Determine the [x, y] coordinate at the center of the cell enclosing the given text.  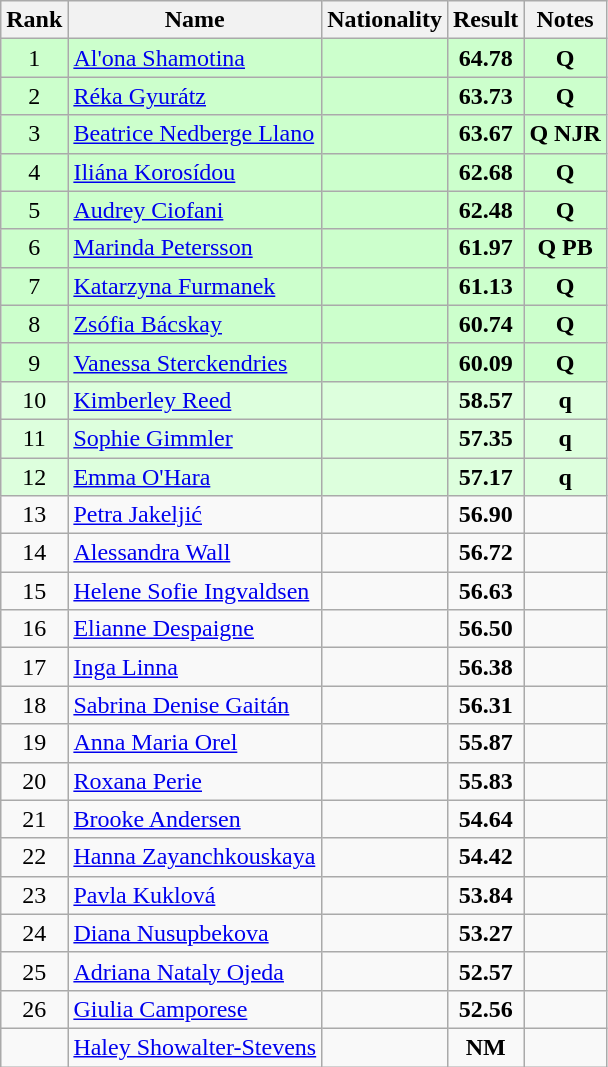
61.13 [485, 286]
62.68 [485, 172]
57.35 [485, 438]
18 [34, 705]
Katarzyna Furmanek [195, 286]
Nationality [385, 20]
21 [34, 819]
61.97 [485, 248]
Sabrina Denise Gaitán [195, 705]
Q PB [565, 248]
4 [34, 172]
Inga Linna [195, 667]
54.42 [485, 857]
Zsófia Bácskay [195, 324]
5 [34, 210]
Result [485, 20]
60.09 [485, 362]
56.90 [485, 515]
7 [34, 286]
17 [34, 667]
56.31 [485, 705]
NM [485, 1047]
Notes [565, 20]
Q NJR [565, 134]
6 [34, 248]
58.57 [485, 400]
Giulia Camporese [195, 1009]
56.50 [485, 629]
56.72 [485, 553]
53.84 [485, 895]
56.38 [485, 667]
9 [34, 362]
12 [34, 477]
23 [34, 895]
Roxana Perie [195, 781]
Elianne Despaigne [195, 629]
63.67 [485, 134]
Diana Nusupbekova [195, 933]
Sophie Gimmler [195, 438]
Marinda Petersson [195, 248]
16 [34, 629]
25 [34, 971]
Pavla Kuklová [195, 895]
54.64 [485, 819]
55.87 [485, 743]
Helene Sofie Ingvaldsen [195, 591]
52.56 [485, 1009]
Audrey Ciofani [195, 210]
10 [34, 400]
53.27 [485, 933]
Alessandra Wall [195, 553]
Beatrice Nedberge Llano [195, 134]
Emma O'Hara [195, 477]
Kimberley Reed [195, 400]
24 [34, 933]
14 [34, 553]
57.17 [485, 477]
15 [34, 591]
Adriana Nataly Ojeda [195, 971]
Iliána Korosídou [195, 172]
20 [34, 781]
62.48 [485, 210]
1 [34, 58]
Vanessa Sterckendries [195, 362]
11 [34, 438]
Hanna Zayanchkouskaya [195, 857]
60.74 [485, 324]
26 [34, 1009]
2 [34, 96]
Anna Maria Orel [195, 743]
Haley Showalter-Stevens [195, 1047]
Réka Gyurátz [195, 96]
Petra Jakeljić [195, 515]
63.73 [485, 96]
22 [34, 857]
8 [34, 324]
56.63 [485, 591]
Rank [34, 20]
Name [195, 20]
64.78 [485, 58]
13 [34, 515]
3 [34, 134]
52.57 [485, 971]
19 [34, 743]
Al'ona Shamotina [195, 58]
Brooke Andersen [195, 819]
55.83 [485, 781]
